Search for the cell housing the specified text and yield its [X, Y] center coordinate. 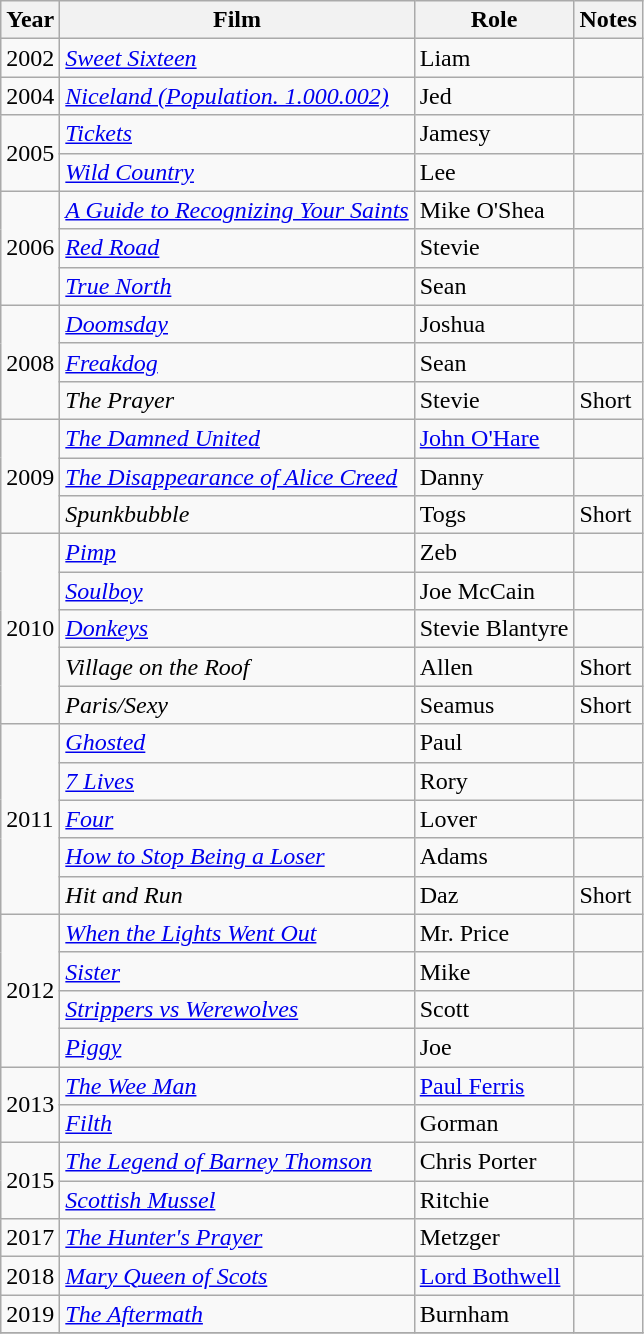
2008 [30, 362]
Danny [494, 477]
Mary Queen of Scots [237, 1276]
Allen [494, 667]
The Hunter's Prayer [237, 1238]
Stevie Blantyre [494, 629]
Metzger [494, 1238]
Joe [494, 1047]
Spunkbubble [237, 515]
Paul Ferris [494, 1085]
Adams [494, 857]
Strippers vs Werewolves [237, 1009]
Niceland (Population. 1.000.002) [237, 96]
Year [30, 20]
Lover [494, 819]
Notes [608, 20]
Chris Porter [494, 1162]
2012 [30, 990]
2015 [30, 1181]
Scottish Mussel [237, 1200]
Burnham [494, 1314]
Doomsday [237, 324]
Daz [494, 895]
Four [237, 819]
Freakdog [237, 362]
Paul [494, 743]
Lee [494, 172]
Jed [494, 96]
2019 [30, 1314]
Tickets [237, 134]
The Damned United [237, 438]
The Prayer [237, 400]
Zeb [494, 553]
John O'Hare [494, 438]
2018 [30, 1276]
Joe McCain [494, 591]
Ghosted [237, 743]
Liam [494, 58]
Sweet Sixteen [237, 58]
2006 [30, 248]
2013 [30, 1104]
Mr. Price [494, 933]
2017 [30, 1238]
Pimp [237, 553]
Seamus [494, 705]
Mike O'Shea [494, 210]
True North [237, 286]
Gorman [494, 1124]
Soulboy [237, 591]
2005 [30, 153]
Piggy [237, 1047]
The Disappearance of Alice Creed [237, 477]
Togs [494, 515]
Ritchie [494, 1200]
Role [494, 20]
Joshua [494, 324]
Mike [494, 971]
Filth [237, 1124]
2011 [30, 819]
How to Stop Being a Loser [237, 857]
Film [237, 20]
Sister [237, 971]
The Aftermath [237, 1314]
Lord Bothwell [494, 1276]
Scott [494, 1009]
2002 [30, 58]
Village on the Roof [237, 667]
2009 [30, 476]
A Guide to Recognizing Your Saints [237, 210]
The Wee Man [237, 1085]
Wild Country [237, 172]
Jamesy [494, 134]
The Legend of Barney Thomson [237, 1162]
Hit and Run [237, 895]
When the Lights Went Out [237, 933]
Donkeys [237, 629]
2004 [30, 96]
2010 [30, 629]
Rory [494, 781]
7 Lives [237, 781]
Paris/Sexy [237, 705]
Red Road [237, 248]
